Detect which cell encompasses the target text, then output its (X, Y) center coordinate. 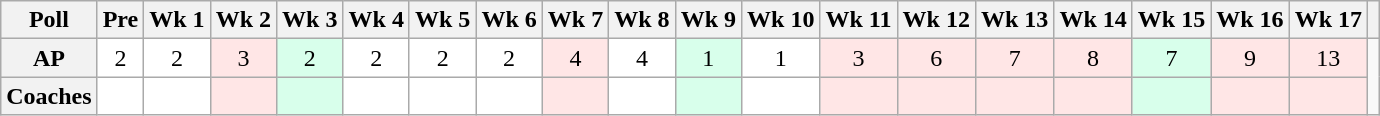
Wk 1 (177, 20)
Poll (49, 20)
Wk 17 (1328, 20)
Wk 15 (1171, 20)
Wk 8 (642, 20)
Wk 9 (708, 20)
Pre (120, 20)
Wk 13 (1014, 20)
Wk 16 (1250, 20)
AP (49, 58)
Wk 3 (310, 20)
Wk 14 (1093, 20)
Wk 5 (442, 20)
8 (1093, 58)
Coaches (49, 96)
9 (1250, 58)
Wk 12 (936, 20)
Wk 6 (509, 20)
13 (1328, 58)
Wk 2 (243, 20)
Wk 7 (575, 20)
Wk 10 (781, 20)
Wk 4 (376, 20)
Wk 11 (858, 20)
6 (936, 58)
